Locate the cell with the specified text and output its [x, y] center coordinate. 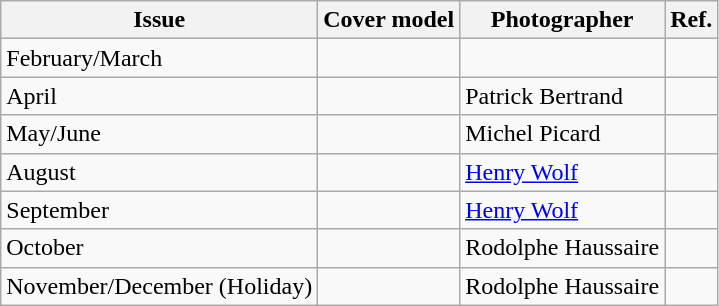
Issue [160, 20]
April [160, 96]
Ref. [692, 20]
May/June [160, 134]
September [160, 210]
Cover model [389, 20]
February/March [160, 58]
August [160, 172]
November/December (Holiday) [160, 286]
Michel Picard [562, 134]
October [160, 248]
Patrick Bertrand [562, 96]
Photographer [562, 20]
